Provide the [X, Y] coordinate of the cell's center where the given text is located.  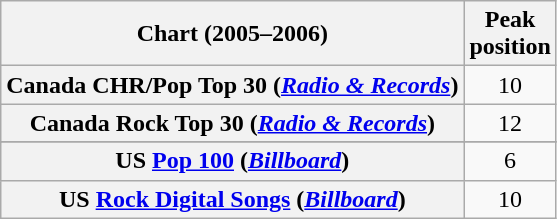
Chart (2005–2006) [232, 34]
US Rock Digital Songs (Billboard) [232, 199]
Canada CHR/Pop Top 30 (Radio & Records) [232, 85]
6 [510, 161]
US Pop 100 (Billboard) [232, 161]
Canada Rock Top 30 (Radio & Records) [232, 123]
12 [510, 123]
Peakposition [510, 34]
